Find where the given text appears and provide that cell's center as [x, y] coordinate. 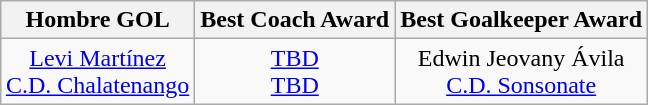
Edwin Jeovany Ávila C.D. Sonsonate [522, 72]
Best Goalkeeper Award [522, 20]
Levi MartínezC.D. Chalatenango [97, 72]
Hombre GOL [97, 20]
TBDTBD [295, 72]
Best Coach Award [295, 20]
